For the text-containing cell, return its midpoint in (x, y) coordinate format. 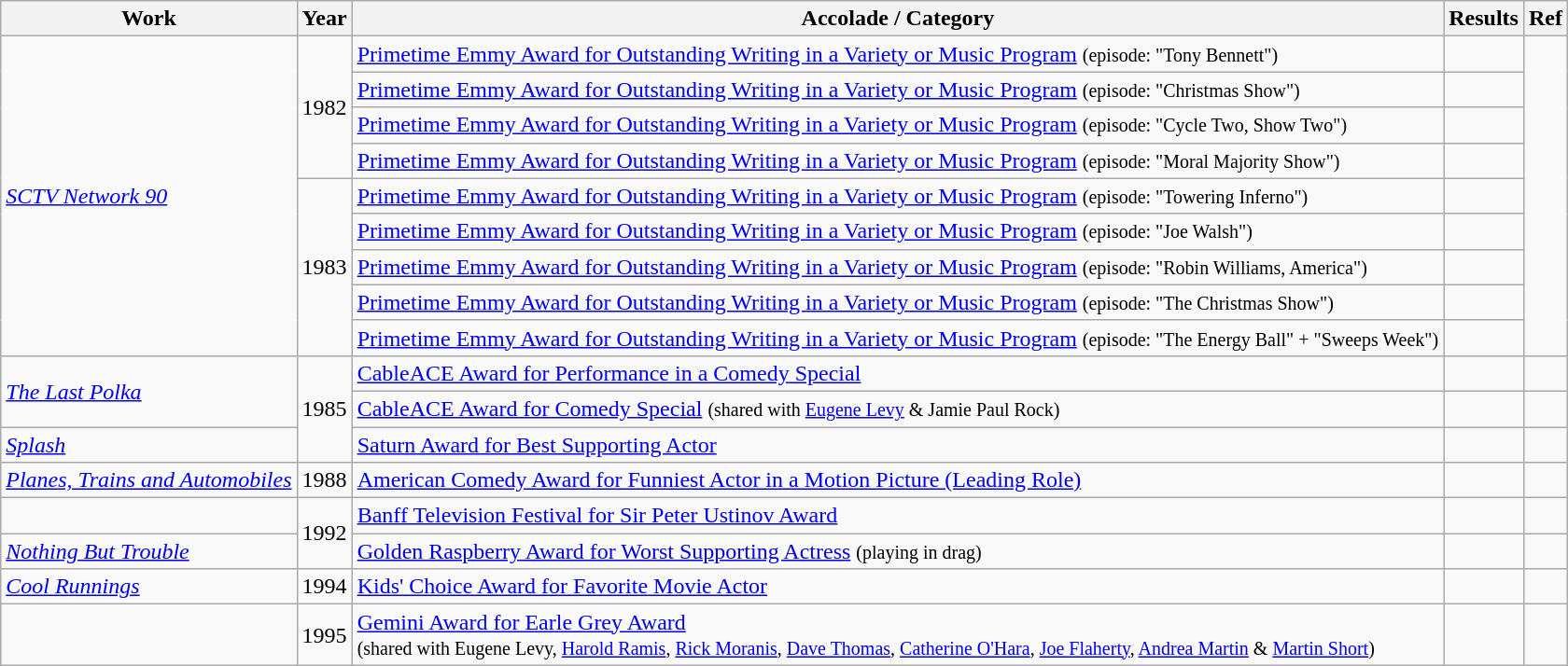
Year (325, 19)
Saturn Award for Best Supporting Actor (898, 445)
The Last Polka (149, 391)
Kids' Choice Award for Favorite Movie Actor (898, 587)
Work (149, 19)
Primetime Emmy Award for Outstanding Writing in a Variety or Music Program (episode: "Moral Majority Show") (898, 160)
Cool Runnings (149, 587)
Nothing But Trouble (149, 551)
1994 (325, 587)
Primetime Emmy Award for Outstanding Writing in a Variety or Music Program (episode: "Cycle Two, Show Two") (898, 125)
1992 (325, 534)
SCTV Network 90 (149, 196)
American Comedy Award for Funniest Actor in a Motion Picture (Leading Role) (898, 480)
Primetime Emmy Award for Outstanding Writing in a Variety or Music Program (episode: "The Energy Ball" + "Sweeps Week") (898, 338)
Golden Raspberry Award for Worst Supporting Actress (playing in drag) (898, 551)
Primetime Emmy Award for Outstanding Writing in a Variety or Music Program (episode: "Tony Bennett") (898, 54)
CableACE Award for Performance in a Comedy Special (898, 373)
Primetime Emmy Award for Outstanding Writing in a Variety or Music Program (episode: "Towering Inferno") (898, 196)
Ref (1546, 19)
Primetime Emmy Award for Outstanding Writing in a Variety or Music Program (episode: "Robin Williams, America") (898, 267)
Planes, Trains and Automobiles (149, 480)
Accolade / Category (898, 19)
1982 (325, 107)
1988 (325, 480)
Primetime Emmy Award for Outstanding Writing in a Variety or Music Program (episode: "Christmas Show") (898, 90)
Splash (149, 445)
Primetime Emmy Award for Outstanding Writing in a Variety or Music Program (episode: "The Christmas Show") (898, 302)
Primetime Emmy Award for Outstanding Writing in a Variety or Music Program (episode: "Joe Walsh") (898, 231)
1983 (325, 267)
Results (1484, 19)
1995 (325, 634)
Banff Television Festival for Sir Peter Ustinov Award (898, 516)
CableACE Award for Comedy Special (shared with Eugene Levy & Jamie Paul Rock) (898, 409)
1985 (325, 409)
